Capture the cell that displays the provided text and extract its [x, y] central coordinate. 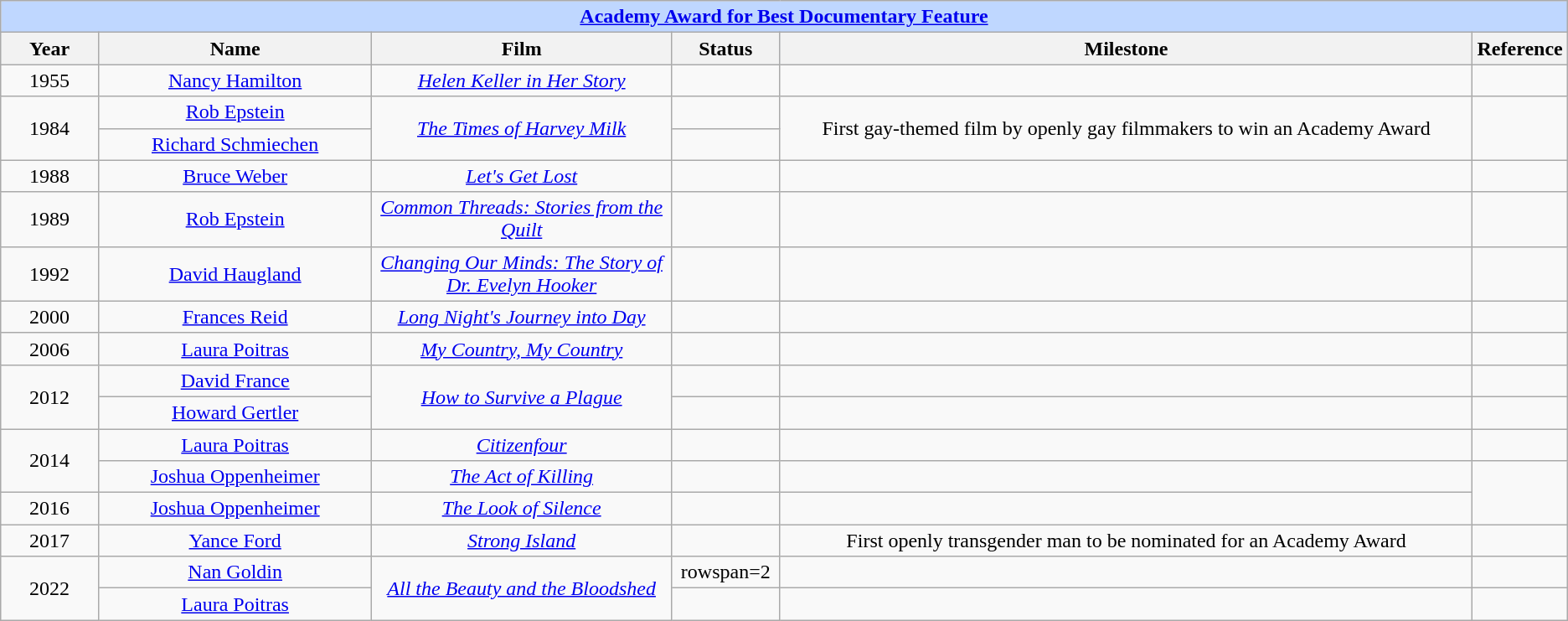
The Times of Harvey Milk [522, 128]
Howard Gertler [235, 412]
Yance Ford [235, 541]
Nan Goldin [235, 572]
How to Survive a Plague [522, 396]
David France [235, 380]
Changing Our Minds: The Story of Dr. Evelyn Hooker [522, 273]
Common Threads: Stories from the Quilt [522, 220]
2016 [50, 509]
David Haugland [235, 273]
1955 [50, 80]
Helen Keller in Her Story [522, 80]
First openly transgender man to be nominated for an Academy Award [1126, 541]
1988 [50, 176]
Status [725, 49]
The Act of Killing [522, 477]
Academy Award for Best Documentary Feature [784, 17]
Citizenfour [522, 445]
Film [522, 49]
My Country, My Country [522, 349]
Strong Island [522, 541]
Bruce Weber [235, 176]
Frances Reid [235, 317]
Richard Schmiechen [235, 144]
2022 [50, 588]
1989 [50, 220]
2012 [50, 396]
2014 [50, 461]
1984 [50, 128]
Nancy Hamilton [235, 80]
First gay-themed film by openly gay filmmakers to win an Academy Award [1126, 128]
rowspan=2 [725, 572]
1992 [50, 273]
The Look of Silence [522, 509]
Let's Get Lost [522, 176]
Year [50, 49]
Long Night's Journey into Day [522, 317]
2017 [50, 541]
Milestone [1126, 49]
All the Beauty and the Bloodshed [522, 588]
2000 [50, 317]
2006 [50, 349]
Name [235, 49]
Reference [1519, 49]
